Find where the given text appears and provide that cell's center as (X, Y) coordinate. 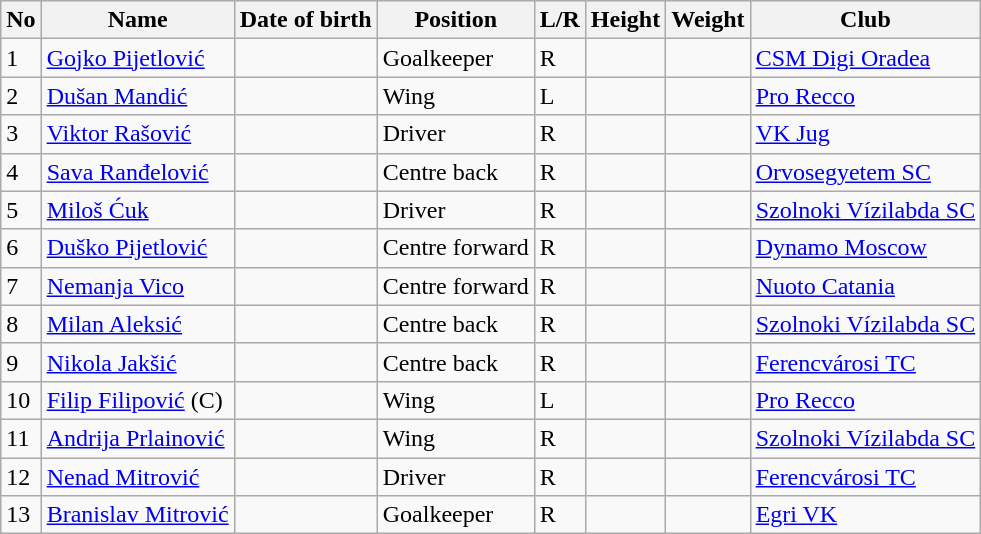
Branislav Mitrović (138, 515)
Egri VK (866, 515)
Filip Filipović (C) (138, 400)
Andrija Prlainović (138, 438)
Nenad Mitrović (138, 477)
8 (21, 324)
4 (21, 172)
Date of birth (306, 20)
Milan Aleksić (138, 324)
2 (21, 96)
Viktor Rašović (138, 134)
No (21, 20)
Dynamo Moscow (866, 248)
5 (21, 210)
10 (21, 400)
11 (21, 438)
1 (21, 58)
Nuoto Catania (866, 286)
CSM Digi Oradea (866, 58)
Duško Pijetlović (138, 248)
6 (21, 248)
Name (138, 20)
L/R (560, 20)
Sava Ranđelović (138, 172)
7 (21, 286)
Orvosegyetem SC (866, 172)
Miloš Ćuk (138, 210)
Weight (708, 20)
12 (21, 477)
Gojko Pijetlović (138, 58)
Height (625, 20)
Club (866, 20)
3 (21, 134)
Position (456, 20)
Dušan Mandić (138, 96)
VK Jug (866, 134)
Nikola Jakšić (138, 362)
Nemanja Vico (138, 286)
9 (21, 362)
13 (21, 515)
